Find where the given text appears and provide that cell's center as (X, Y) coordinate. 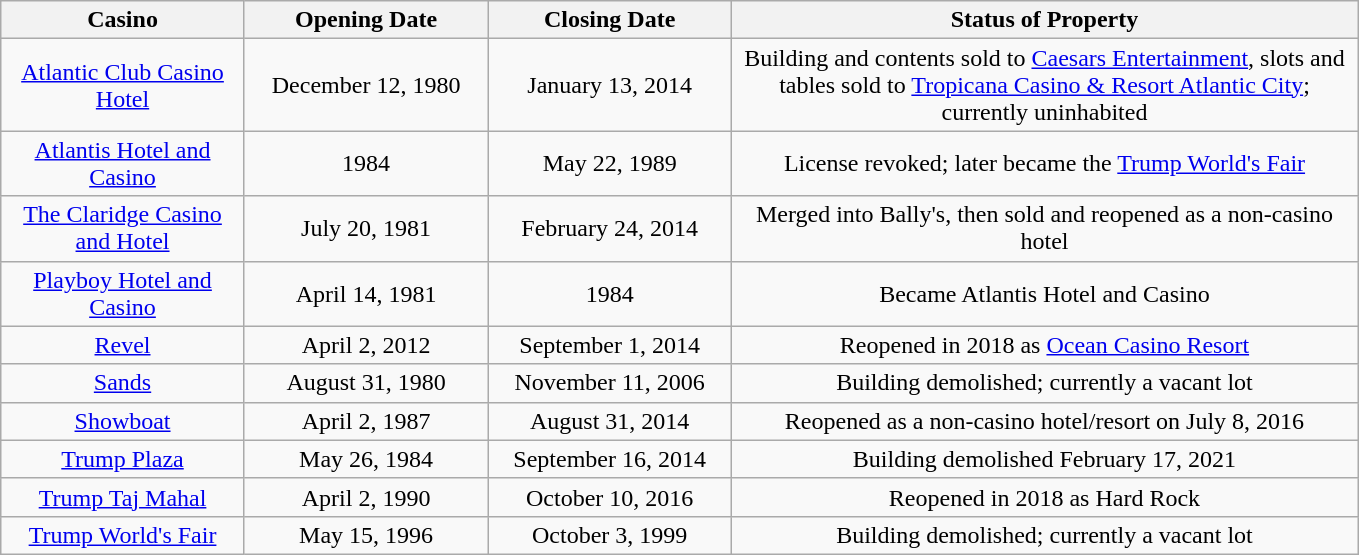
May 22, 1989 (610, 164)
Closing Date (610, 20)
Opening Date (366, 20)
Became Atlantis Hotel and Casino (1044, 294)
July 20, 1981 (366, 228)
Reopened as a non-casino hotel/resort on July 8, 2016 (1044, 421)
April 14, 1981 (366, 294)
January 13, 2014 (610, 85)
October 3, 1999 (610, 535)
April 2, 1987 (366, 421)
License revoked; later became the Trump World's Fair (1044, 164)
The Claridge Casino and Hotel (123, 228)
Atlantic Club Casino Hotel (123, 85)
Revel (123, 345)
Playboy Hotel and Casino (123, 294)
November 11, 2006 (610, 383)
August 31, 2014 (610, 421)
Reopened in 2018 as Hard Rock (1044, 497)
Atlantis Hotel and Casino (123, 164)
Building demolished February 17, 2021 (1044, 459)
February 24, 2014 (610, 228)
Status of Property (1044, 20)
May 15, 1996 (366, 535)
Reopened in 2018 as Ocean Casino Resort (1044, 345)
October 10, 2016 (610, 497)
Trump Plaza (123, 459)
Sands (123, 383)
August 31, 1980 (366, 383)
April 2, 2012 (366, 345)
December 12, 1980 (366, 85)
April 2, 1990 (366, 497)
September 16, 2014 (610, 459)
Casino (123, 20)
Trump Taj Mahal (123, 497)
September 1, 2014 (610, 345)
Building and contents sold to Caesars Entertainment, slots and tables sold to Tropicana Casino & Resort Atlantic City; currently uninhabited (1044, 85)
Trump World's Fair (123, 535)
Showboat (123, 421)
May 26, 1984 (366, 459)
Merged into Bally's, then sold and reopened as a non-casino hotel (1044, 228)
